Return the [X, Y] coordinate for the center point of the cell that contains the specified text.  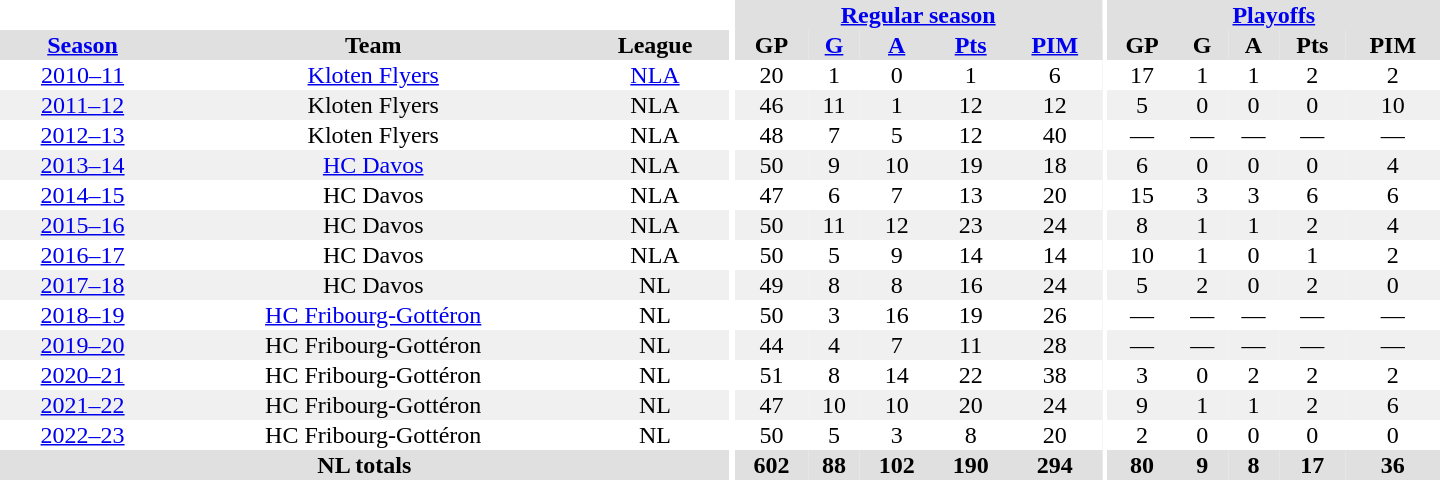
46 [771, 105]
2022–23 [82, 435]
49 [771, 285]
2011–12 [82, 105]
2017–18 [82, 285]
2013–14 [82, 165]
League [654, 45]
2014–15 [82, 195]
602 [771, 465]
15 [1142, 195]
Regular season [918, 15]
88 [834, 465]
2015–16 [82, 225]
28 [1055, 345]
2020–21 [82, 375]
Season [82, 45]
2021–22 [82, 405]
40 [1055, 135]
NL totals [364, 465]
Team [373, 45]
48 [771, 135]
80 [1142, 465]
18 [1055, 165]
2012–13 [82, 135]
102 [897, 465]
51 [771, 375]
2010–11 [82, 75]
36 [1392, 465]
38 [1055, 375]
190 [971, 465]
22 [971, 375]
13 [971, 195]
23 [971, 225]
44 [771, 345]
2018–19 [82, 315]
Playoffs [1274, 15]
2019–20 [82, 345]
26 [1055, 315]
2016–17 [82, 255]
294 [1055, 465]
